From the cell containing the given text, extract its center point as (x, y) coordinate. 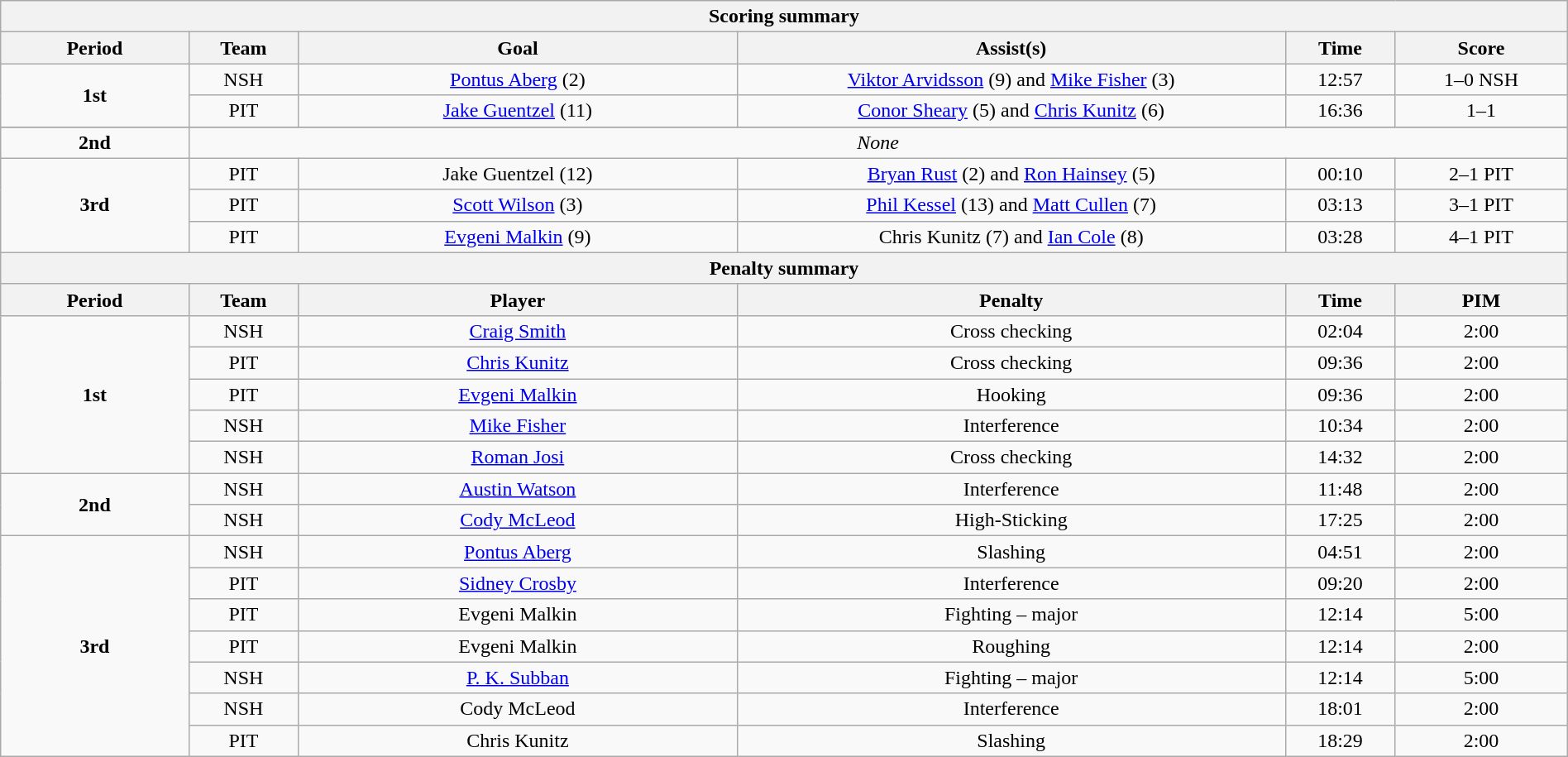
Pontus Aberg (518, 552)
2–1 PIT (1481, 174)
Scott Wilson (3) (518, 205)
Scoring summary (784, 17)
1–0 NSH (1481, 79)
Evgeni Malkin (9) (518, 237)
Pontus Aberg (2) (518, 79)
03:28 (1340, 237)
14:32 (1340, 458)
16:36 (1340, 111)
Goal (518, 48)
Conor Sheary (5) and Chris Kunitz (6) (1011, 111)
17:25 (1340, 520)
02:04 (1340, 331)
Phil Kessel (13) and Matt Cullen (7) (1011, 205)
None (878, 142)
Jake Guentzel (12) (518, 174)
00:10 (1340, 174)
High-Sticking (1011, 520)
Assist(s) (1011, 48)
09:20 (1340, 583)
4–1 PIT (1481, 237)
Sidney Crosby (518, 583)
04:51 (1340, 552)
Viktor Arvidsson (9) and Mike Fisher (3) (1011, 79)
1–1 (1481, 111)
Roman Josi (518, 458)
Jake Guentzel (11) (518, 111)
P. K. Subban (518, 678)
10:34 (1340, 426)
18:01 (1340, 709)
18:29 (1340, 740)
11:48 (1340, 489)
Chris Kunitz (7) and Ian Cole (8) (1011, 237)
3–1 PIT (1481, 205)
Craig Smith (518, 331)
Mike Fisher (518, 426)
12:57 (1340, 79)
Bryan Rust (2) and Ron Hainsey (5) (1011, 174)
Player (518, 299)
Roughing (1011, 646)
Penalty summary (784, 268)
Score (1481, 48)
Hooking (1011, 395)
PIM (1481, 299)
03:13 (1340, 205)
Penalty (1011, 299)
Austin Watson (518, 489)
